Search for the cell housing the specified text and yield its [X, Y] center coordinate. 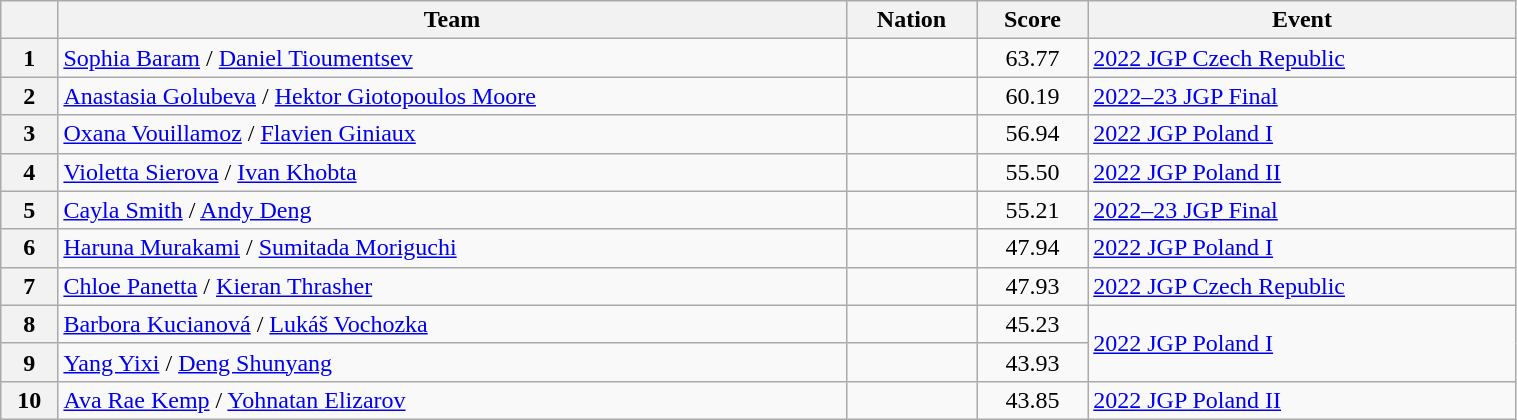
3 [30, 134]
43.85 [1032, 400]
47.94 [1032, 248]
Team [452, 20]
Nation [912, 20]
Oxana Vouillamoz / Flavien Giniaux [452, 134]
Sophia Baram / Daniel Tioumentsev [452, 58]
Score [1032, 20]
4 [30, 172]
Yang Yixi / Deng Shunyang [452, 362]
60.19 [1032, 96]
8 [30, 324]
6 [30, 248]
63.77 [1032, 58]
47.93 [1032, 286]
2 [30, 96]
Haruna Murakami / Sumitada Moriguchi [452, 248]
56.94 [1032, 134]
45.23 [1032, 324]
Ava Rae Kemp / Yohnatan Elizarov [452, 400]
55.21 [1032, 210]
9 [30, 362]
43.93 [1032, 362]
1 [30, 58]
Event [1302, 20]
Violetta Sierova / Ivan Khobta [452, 172]
5 [30, 210]
Chloe Panetta / Kieran Thrasher [452, 286]
Anastasia Golubeva / Hektor Giotopoulos Moore [452, 96]
55.50 [1032, 172]
10 [30, 400]
Cayla Smith / Andy Deng [452, 210]
Barbora Kucianová / Lukáš Vochozka [452, 324]
7 [30, 286]
